Search for the cell housing the specified text and yield its [x, y] center coordinate. 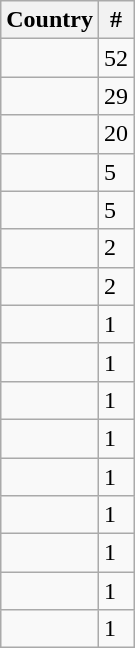
29 [116, 96]
# [116, 20]
52 [116, 58]
Country [50, 20]
20 [116, 134]
